Determine the [x, y] coordinate at the center of the cell enclosing the given text.  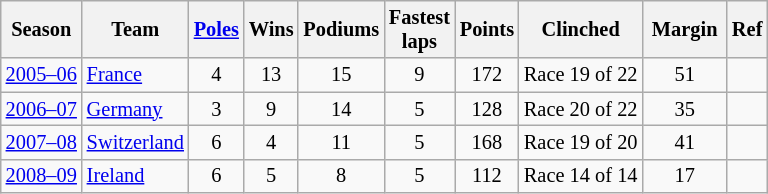
172 [487, 75]
Race 14 of 14 [580, 176]
Points [487, 29]
3 [216, 109]
France [136, 75]
Podiums [341, 29]
35 [684, 109]
11 [341, 142]
Poles [216, 29]
2005–06 [42, 75]
Fastest laps [420, 29]
Clinched [580, 29]
2006–07 [42, 109]
17 [684, 176]
Race 19 of 22 [580, 75]
Season [42, 29]
15 [341, 75]
Ireland [136, 176]
Race 20 of 22 [580, 109]
128 [487, 109]
14 [341, 109]
41 [684, 142]
Ref [747, 29]
Wins [272, 29]
51 [684, 75]
Switzerland [136, 142]
Team [136, 29]
2007–08 [42, 142]
Race 19 of 20 [580, 142]
168 [487, 142]
13 [272, 75]
Margin [684, 29]
Germany [136, 109]
112 [487, 176]
2008–09 [42, 176]
8 [341, 176]
